Capture the cell that displays the provided text and extract its (X, Y) central coordinate. 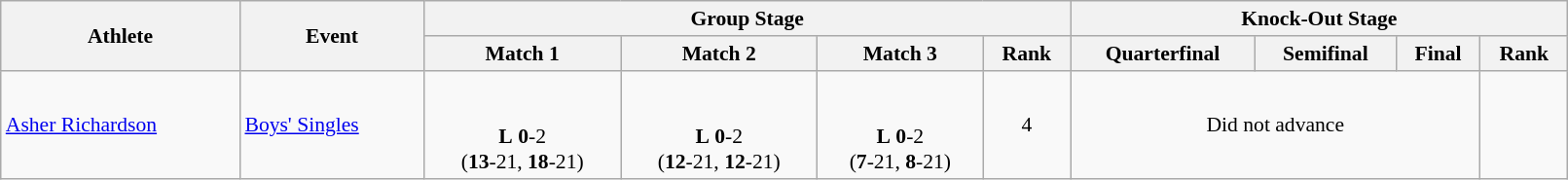
Match 3 (900, 54)
Match 1 (523, 54)
L 0-2 (7-21, 8-21) (900, 125)
L 0-2 (13-21, 18-21) (523, 125)
Boys' Singles (331, 125)
Final (1438, 54)
Quarterfinal (1163, 54)
Did not advance (1275, 125)
Group Stage (748, 18)
Semifinal (1326, 54)
Asher Richardson (121, 125)
Athlete (121, 35)
L 0-2 (12-21, 12-21) (719, 125)
Event (331, 35)
Knock-Out Stage (1320, 18)
Match 2 (719, 54)
4 (1027, 125)
